For the text-containing cell, return its midpoint in (x, y) coordinate format. 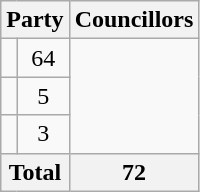
Total (35, 172)
72 (134, 172)
5 (43, 96)
Party (35, 20)
64 (43, 58)
3 (43, 134)
Councillors (134, 20)
